Capture the cell that displays the provided text and extract its (X, Y) central coordinate. 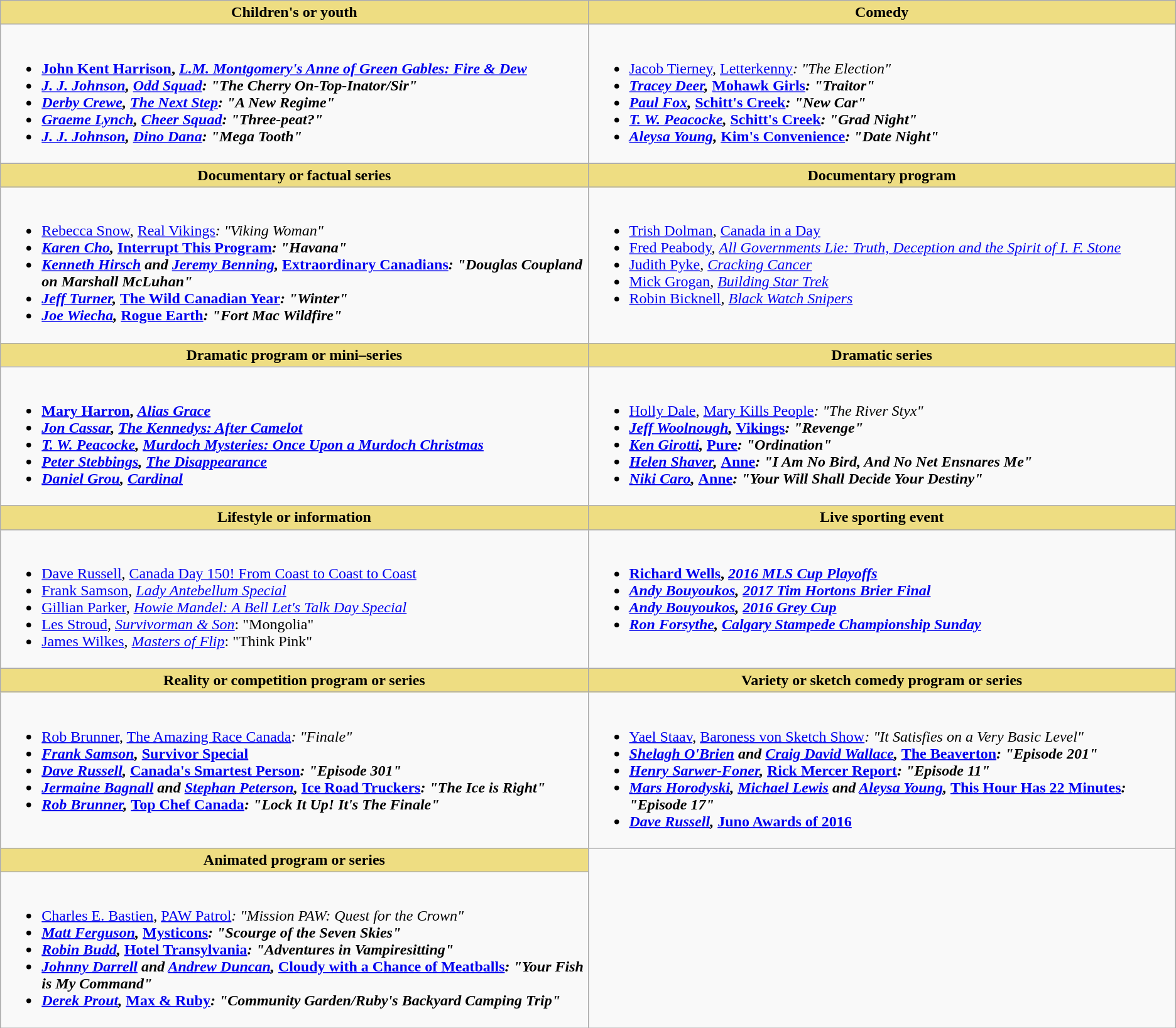
Animated program or series (294, 860)
Dramatic program or mini–series (294, 355)
Comedy (882, 13)
Documentary program (882, 175)
Children's or youth (294, 13)
Lifestyle or information (294, 517)
Documentary or factual series (294, 175)
Live sporting event (882, 517)
Variety or sketch comedy program or series (882, 680)
Dramatic series (882, 355)
Reality or competition program or series (294, 680)
